Identify which cell holds the provided text, then report its [X, Y] central coordinate. 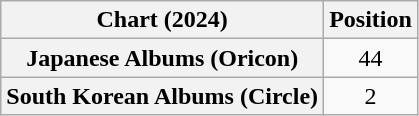
2 [371, 96]
Position [371, 20]
44 [371, 58]
Japanese Albums (Oricon) [162, 58]
South Korean Albums (Circle) [162, 96]
Chart (2024) [162, 20]
